Search for the cell housing the specified text and yield its [x, y] center coordinate. 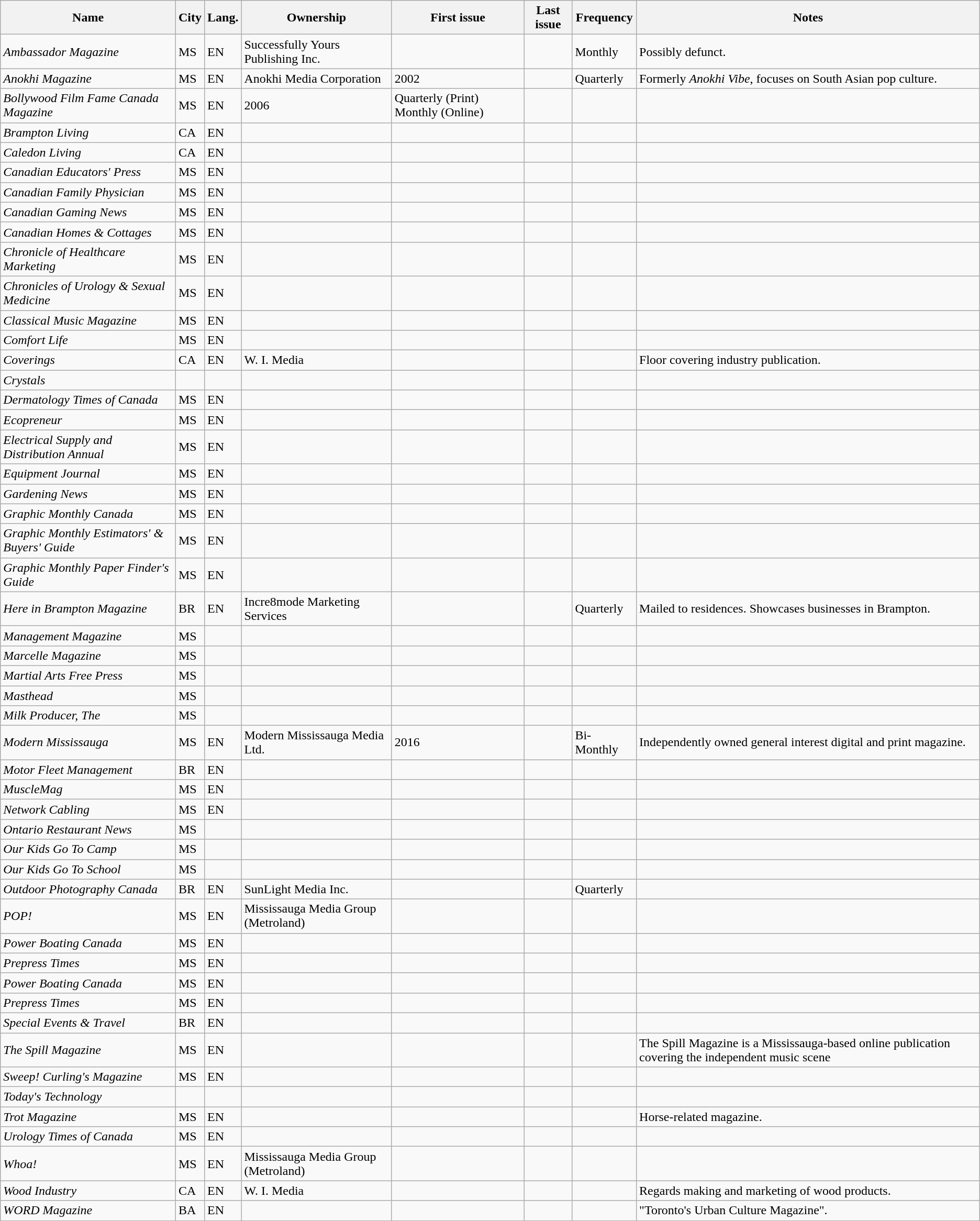
Canadian Family Physician [88, 192]
Whoa! [88, 1163]
Chronicles of Urology & Sexual Medicine [88, 293]
Ecopreneur [88, 420]
Modern Mississauga [88, 742]
Incre8mode Marketing Services [316, 608]
Marcelle Magazine [88, 656]
Possibly defunct. [808, 51]
Motor Fleet Management [88, 770]
Urology Times of Canada [88, 1137]
Canadian Educators' Press [88, 172]
Electrical Supply and Distribution Annual [88, 447]
Name [88, 18]
Brampton Living [88, 132]
Floor covering industry publication. [808, 360]
"Toronto's Urban Culture Magazine". [808, 1211]
Graphic Monthly Canada [88, 514]
Successfully Yours Publishing Inc. [316, 51]
Mailed to residences. Showcases businesses in Brampton. [808, 608]
Horse-related magazine. [808, 1117]
POP! [88, 916]
Dermatology Times of Canada [88, 400]
The Spill Magazine [88, 1049]
Lang. [223, 18]
WORD Magazine [88, 1211]
2006 [316, 106]
Special Events & Travel [88, 1023]
Our Kids Go To Camp [88, 849]
Network Cabling [88, 809]
Frequency [604, 18]
2016 [458, 742]
Equipment Journal [88, 474]
Masthead [88, 696]
Caledon Living [88, 152]
Anokhi Magazine [88, 79]
Ownership [316, 18]
Here in Brampton Magazine [88, 608]
SunLight Media Inc. [316, 889]
Graphic Monthly Paper Finder's Guide [88, 575]
Outdoor Photography Canada [88, 889]
Notes [808, 18]
Last issue [548, 18]
Independently owned general interest digital and print magazine. [808, 742]
Sweep! Curling's Magazine [88, 1077]
Formerly Anokhi Vibe, focuses on South Asian pop culture. [808, 79]
Bollywood Film Fame Canada Magazine [88, 106]
Today's Technology [88, 1097]
Classical Music Magazine [88, 320]
Gardening News [88, 494]
Modern Mississauga Media Ltd. [316, 742]
Coverings [88, 360]
Martial Arts Free Press [88, 675]
Crystals [88, 380]
Management Magazine [88, 636]
First issue [458, 18]
Bi-Monthly [604, 742]
Quarterly (Print) Monthly (Online) [458, 106]
BA [190, 1211]
MuscleMag [88, 790]
Comfort Life [88, 340]
Wood Industry [88, 1191]
The Spill Magazine is a Mississauga-based online publication covering the independent music scene [808, 1049]
Monthly [604, 51]
City [190, 18]
Anokhi Media Corporation [316, 79]
2002 [458, 79]
Ambassador Magazine [88, 51]
Our Kids Go To School [88, 869]
Chronicle of Healthcare Marketing [88, 259]
Graphic Monthly Estimators' & Buyers' Guide [88, 540]
Canadian Gaming News [88, 212]
Canadian Homes & Cottages [88, 232]
Ontario Restaurant News [88, 829]
Regards making and marketing of wood products. [808, 1191]
Milk Producer, The [88, 716]
Trot Magazine [88, 1117]
